Return the (x, y) coordinate for the center point of the cell that contains the specified text.  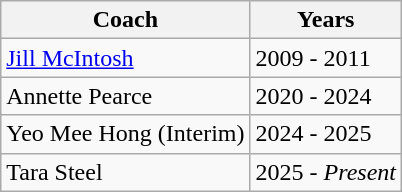
Annette Pearce (126, 96)
Yeo Mee Hong (Interim) (126, 134)
2024 - 2025 (326, 134)
Jill McIntosh (126, 58)
Years (326, 20)
2020 - 2024 (326, 96)
Tara Steel (126, 172)
2009 - 2011 (326, 58)
2025 - Present (326, 172)
Coach (126, 20)
